Scan for the cell matching the given text and deliver its [x, y] coordinate at center. 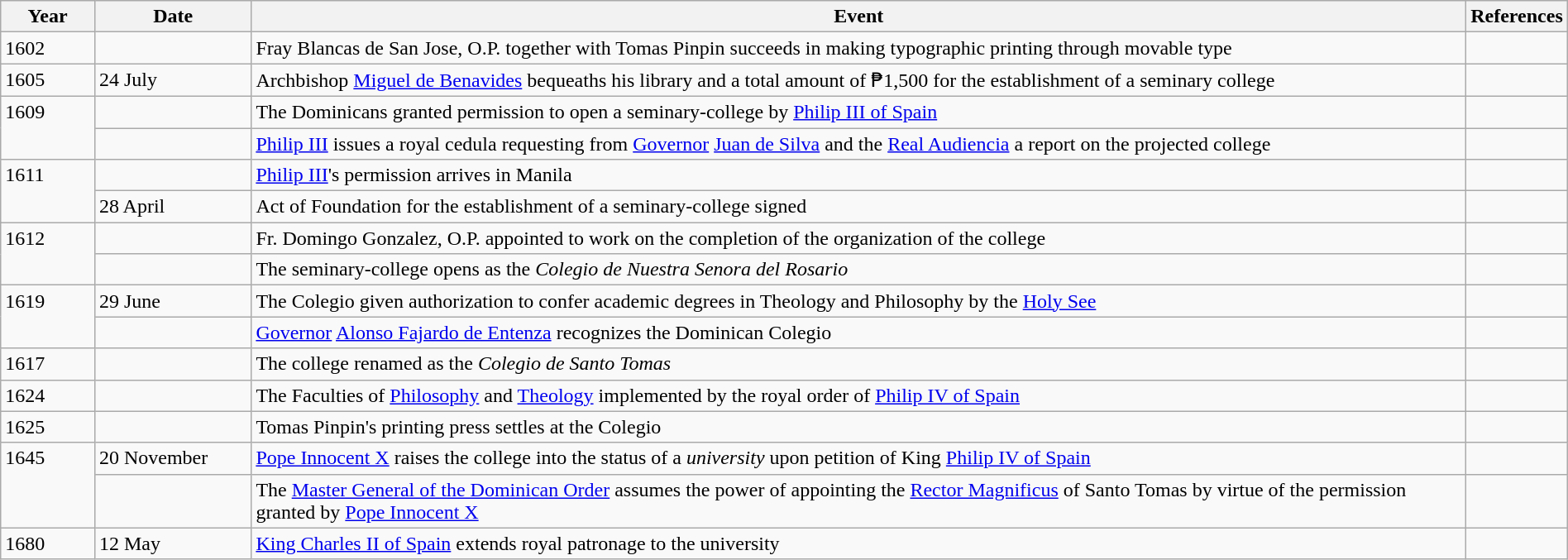
The college renamed as the Colegio de Santo Tomas [858, 364]
The Faculties of Philosophy and Theology implemented by the royal order of Philip IV of Spain [858, 395]
The seminary-college opens as the Colegio de Nuestra Senora del Rosario [858, 270]
1611 [48, 191]
12 May [172, 543]
Fray Blancas de San Jose, O.P. together with Tomas Pinpin succeeds in making typographic printing through movable type [858, 48]
29 June [172, 301]
Year [48, 17]
Date [172, 17]
1602 [48, 48]
Event [858, 17]
1609 [48, 127]
Pope Innocent X raises the college into the status of a university upon petition of King Philip IV of Spain [858, 458]
References [1517, 17]
24 July [172, 80]
Philip III's permission arrives in Manila [858, 175]
1605 [48, 80]
The Dominicans granted permission to open a seminary-college by Philip III of Spain [858, 112]
28 April [172, 207]
20 November [172, 458]
King Charles II of Spain extends royal patronage to the university [858, 543]
Philip III issues a royal cedula requesting from Governor Juan de Silva and the Real Audiencia a report on the projected college [858, 143]
1680 [48, 543]
Act of Foundation for the establishment of a seminary-college signed [858, 207]
Fr. Domingo Gonzalez, O.P. appointed to work on the completion of the organization of the college [858, 238]
1624 [48, 395]
1645 [48, 485]
The Colegio given authorization to confer academic degrees in Theology and Philosophy by the Holy See [858, 301]
1612 [48, 254]
Governor Alonso Fajardo de Entenza recognizes the Dominican Colegio [858, 333]
Tomas Pinpin's printing press settles at the Colegio [858, 427]
1625 [48, 427]
1617 [48, 364]
Archbishop Miguel de Benavides bequeaths his library and a total amount of ₱1,500 for the establishment of a seminary college [858, 80]
1619 [48, 317]
